Identify which cell holds the provided text, then report its [x, y] central coordinate. 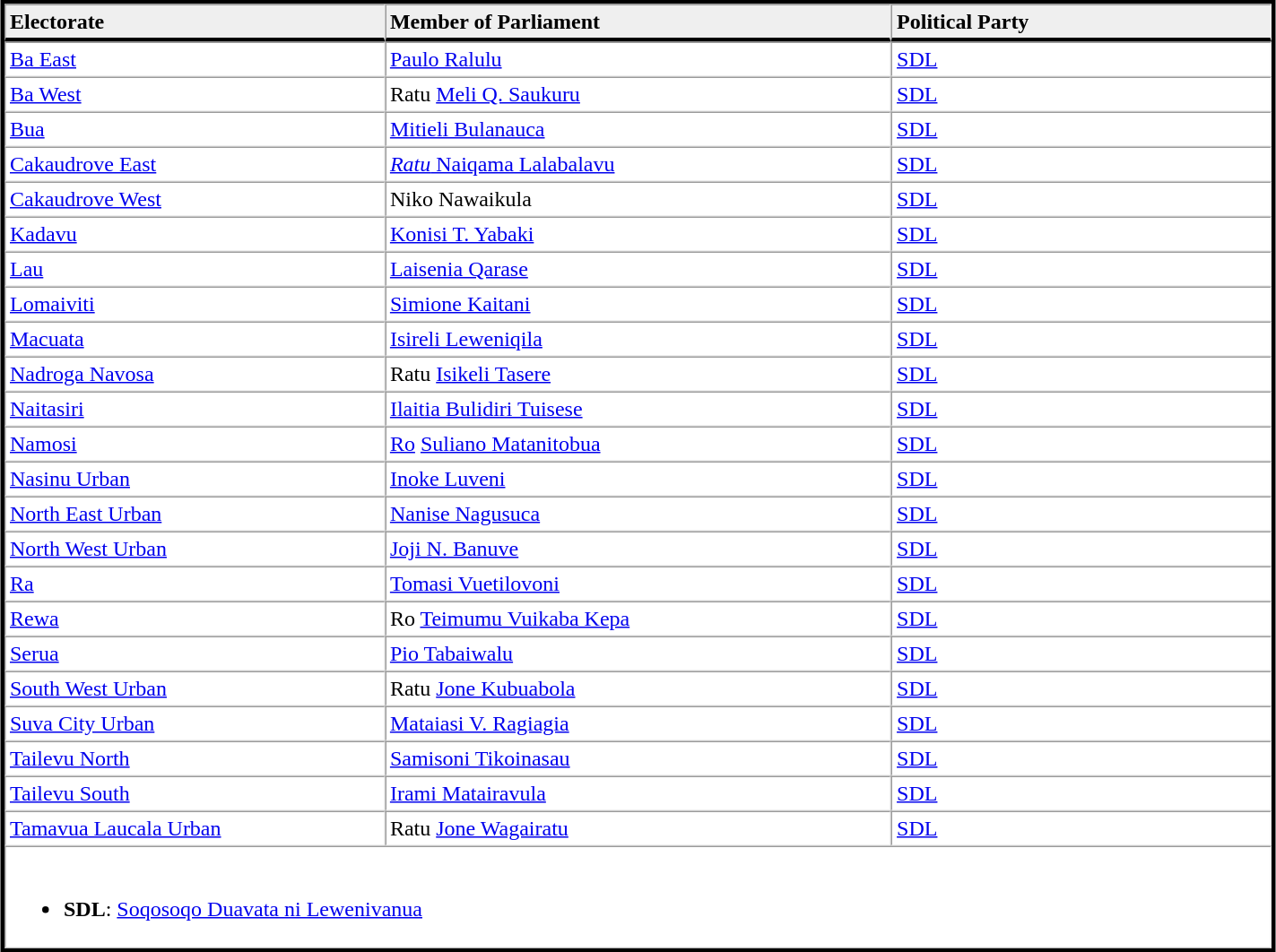
Ra [195, 584]
Simione Kaitani [638, 305]
Cakaudrove West [195, 199]
Ratu Jone Wagairatu [638, 828]
North East Urban [195, 515]
Tamavua Laucala Urban [195, 828]
Ba West [195, 95]
Suva City Urban [195, 724]
Laisenia Qarase [638, 269]
Macuata [195, 339]
Joji N. Banuve [638, 549]
Ro Suliano Matanitobua [638, 445]
Ba East [195, 59]
Ratu Naiqama Lalabalavu [638, 165]
Nadroga Navosa [195, 375]
Niko Nawaikula [638, 199]
Inoke Luveni [638, 479]
Ratu Meli Q. Saukuru [638, 95]
Tomasi Vuetilovoni [638, 584]
Konisi T. Yabaki [638, 235]
Pio Tabaiwalu [638, 654]
Ratu Jone Kubuabola [638, 688]
Member of Parliament [638, 22]
Nanise Nagusuca [638, 515]
SDL: Soqosoqo Duavata ni Lewenivanua [638, 897]
North West Urban [195, 549]
Electorate [195, 22]
Bua [195, 129]
Irami Matairavula [638, 794]
Ratu Isikeli Tasere [638, 375]
Lomaiviti [195, 305]
Cakaudrove East [195, 165]
Tailevu North [195, 758]
Lau [195, 269]
Naitasiri [195, 409]
Paulo Ralulu [638, 59]
Namosi [195, 445]
Nasinu Urban [195, 479]
Mataiasi V. Ragiagia [638, 724]
Ilaitia Bulidiri Tuisese [638, 409]
Political Party [1081, 22]
Mitieli Bulanauca [638, 129]
Kadavu [195, 235]
Ro Teimumu Vuikaba Kepa [638, 619]
Samisoni Tikoinasau [638, 758]
Isireli Leweniqila [638, 339]
Serua [195, 654]
Rewa [195, 619]
South West Urban [195, 688]
Tailevu South [195, 794]
